Provide the (X, Y) coordinate of the cell's center where the given text is located.  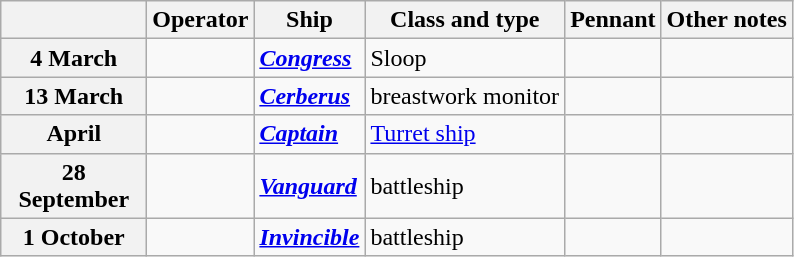
April (74, 134)
Sloop (465, 58)
Class and type (465, 20)
breastwork monitor (465, 96)
Other notes (726, 20)
13 March (74, 96)
28 September (74, 186)
Captain (310, 134)
Pennant (613, 20)
Invincible (310, 237)
Operator (200, 20)
Vanguard (310, 186)
Cerberus (310, 96)
Ship (310, 20)
Congress (310, 58)
4 March (74, 58)
Turret ship (465, 134)
1 October (74, 237)
